Identify which cell holds the provided text, then report its (X, Y) central coordinate. 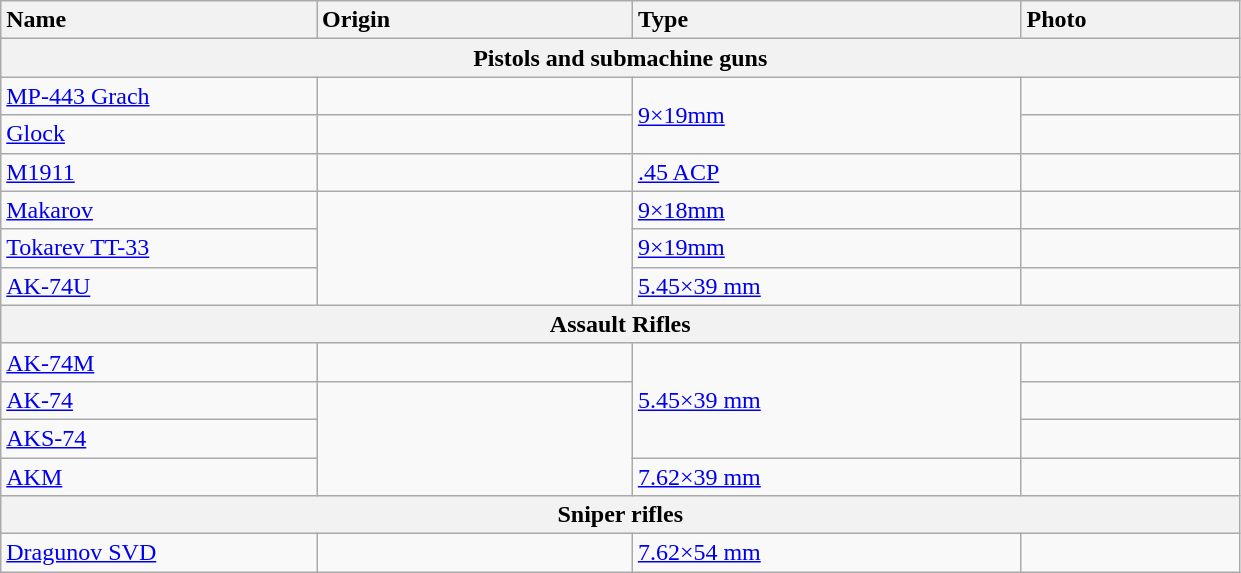
Origin (475, 20)
Sniper rifles (620, 515)
AK-74 (159, 400)
Photo (1130, 20)
Makarov (159, 210)
AK-74U (159, 286)
AKM (159, 477)
.45 ACP (826, 172)
Type (826, 20)
AKS-74 (159, 438)
AK-74M (159, 362)
M1911 (159, 172)
7.62×54 mm (826, 553)
Dragunov SVD (159, 553)
Glock (159, 134)
Assault Rifles (620, 324)
7.62×39 mm (826, 477)
Tokarev TT-33 (159, 248)
Pistols and submachine guns (620, 58)
9×18mm (826, 210)
MP-443 Grach (159, 96)
Name (159, 20)
